From the cell containing the given text, extract its center point as [x, y] coordinate. 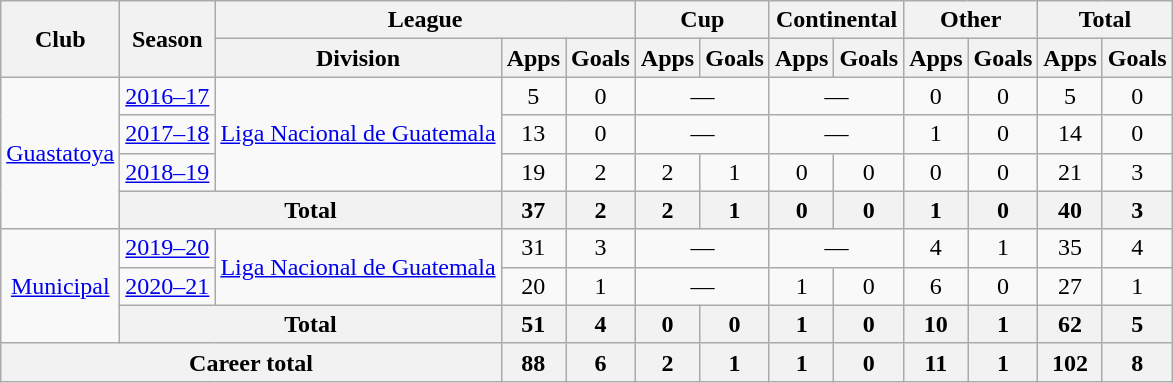
37 [533, 210]
11 [936, 362]
40 [1070, 210]
Other [971, 20]
35 [1070, 248]
62 [1070, 324]
Guastatoya [60, 153]
2017–18 [168, 134]
2019–20 [168, 248]
19 [533, 172]
20 [533, 286]
8 [1137, 362]
Division [358, 58]
2016–17 [168, 96]
2020–21 [168, 286]
2018–19 [168, 172]
League [425, 20]
13 [533, 134]
88 [533, 362]
10 [936, 324]
Career total [251, 362]
Cup [702, 20]
21 [1070, 172]
102 [1070, 362]
51 [533, 324]
Club [60, 39]
14 [1070, 134]
31 [533, 248]
Continental [836, 20]
Season [168, 39]
Municipal [60, 286]
27 [1070, 286]
